Scan for the cell matching the given text and deliver its [X, Y] coordinate at center. 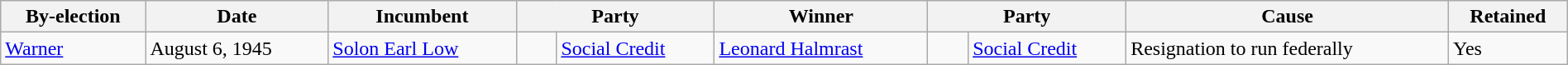
Resignation to run federally [1288, 48]
Warner [73, 48]
Solon Earl Low [422, 48]
August 6, 1945 [237, 48]
Cause [1288, 17]
Retained [1508, 17]
Yes [1508, 48]
Winner [821, 17]
Leonard Halmrast [821, 48]
Incumbent [422, 17]
By-election [73, 17]
Date [237, 17]
